Detect which cell encompasses the target text, then output its [X, Y] center coordinate. 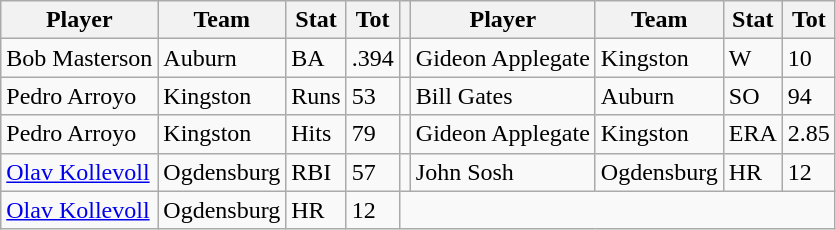
79 [372, 134]
94 [808, 96]
SO [752, 96]
Bob Masterson [80, 58]
Hits [316, 134]
57 [372, 172]
John Sosh [502, 172]
W [752, 58]
.394 [372, 58]
RBI [316, 172]
10 [808, 58]
Runs [316, 96]
ERA [752, 134]
53 [372, 96]
2.85 [808, 134]
Bill Gates [502, 96]
BA [316, 58]
